Find where the given text appears and provide that cell's center as (X, Y) coordinate. 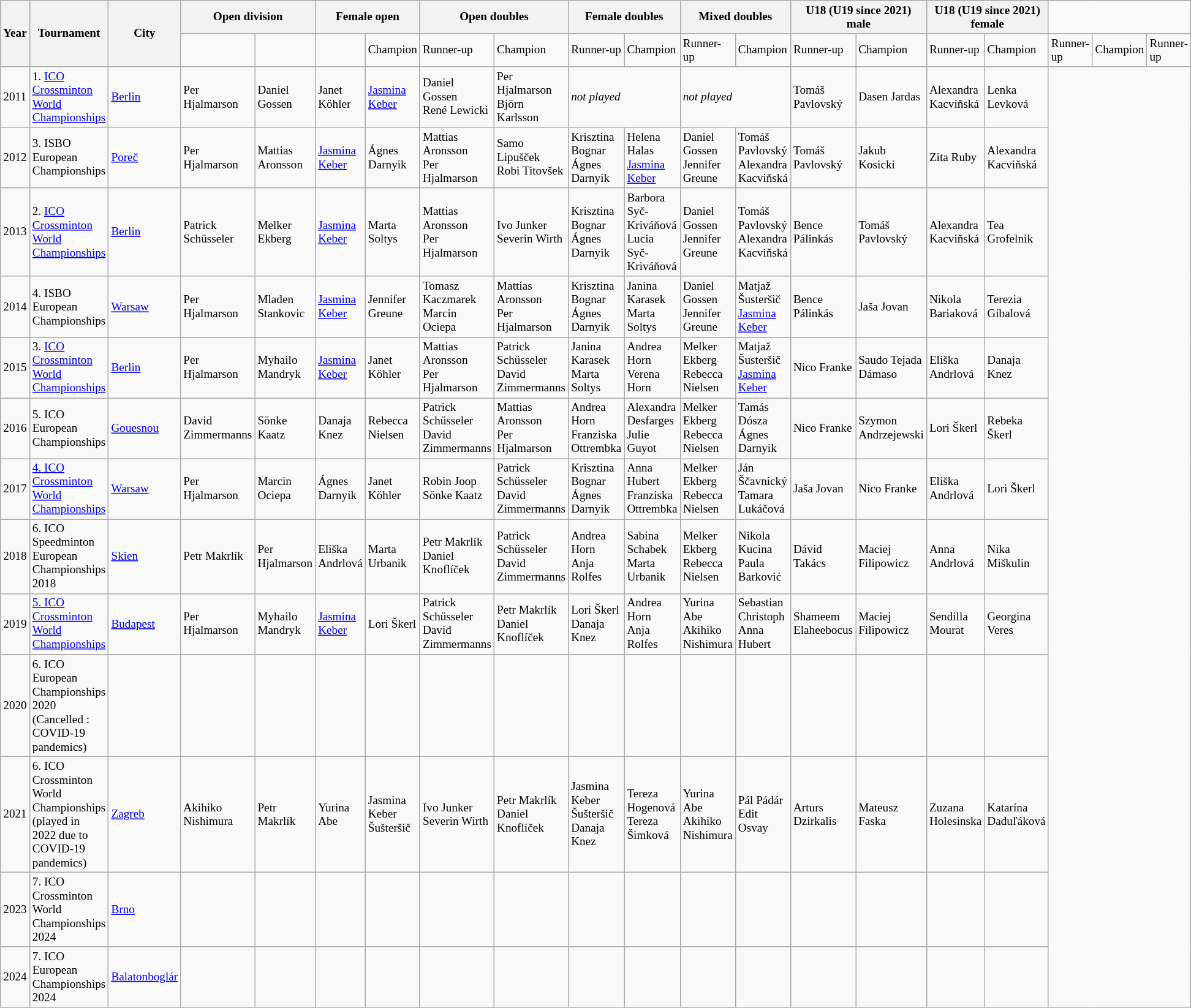
3. ISBO European Championships (69, 158)
Dasen Jardas (891, 97)
2011 (15, 97)
Robin Joop Sönke Kaatz (457, 489)
Andrea Horn Verena Horn (652, 367)
Zita Ruby (955, 158)
Sabina Schabek Marta Urbanik (652, 557)
2018 (15, 557)
Budapest (145, 623)
Andrea Horn Franziska Ottrembka (597, 429)
2015 (15, 367)
Sebastian Christoph Anna Hubert (763, 623)
5. ICO Crossminton World Championships (69, 623)
Per Hjalmarson Björn Karlsson (531, 97)
Year (15, 34)
2017 (15, 489)
7. ICO Crossminton World Championships 2024 (69, 909)
Marcin Ociepa (285, 489)
Arturs Dzirkalis (823, 814)
Barbora Syč-Kriváňová Lucia Syč-Kriváňová (652, 232)
6. ICO Crossminton World Championships (played in 2022 due to COVID-19 pandemics) (69, 814)
Sönke Kaatz (285, 429)
Balatonboglár (145, 977)
Marta Urbanik (392, 557)
Rebeka Škerl (1016, 429)
4. ISBO European Championships (69, 306)
Nikola Bariaková (955, 306)
Helena Halas Jasmina Keber (652, 158)
2014 (15, 306)
Mattias Aronsson (285, 158)
Zagreb (145, 814)
Daniel Gossen René Lewicki (457, 97)
Mixed doubles (735, 17)
City (145, 34)
Nikola Kucina Paula Barković (763, 557)
Lori Škerl Danaja Knez (597, 623)
Pál Pádár Edit Osvay (763, 814)
Mladen Stankovic (285, 306)
Skien (145, 557)
Jakub Kosicki (891, 158)
2. ICO Crossminton World Championships (69, 232)
Jasmina Keber Šušteršič Danaja Knez (597, 814)
Alexandra Desfarges Julie Guyot (652, 429)
Lenka Levková (1016, 97)
Tereza Hogenová Tereza Šimková (652, 814)
2019 (15, 623)
2013 (15, 232)
7. ICO European Championships 2024 (69, 977)
2024 (15, 977)
1. ICO Crossminton World Championships (69, 97)
2020 (15, 705)
3. ICO Crossminton World Championships (69, 367)
Jennifer Greune (392, 306)
Zuzana Holesinska (955, 814)
Yurina Abe (341, 814)
U18 (U19 since 2021) female (988, 17)
Dávid Takács (823, 557)
Daniel Gossen (285, 97)
5. ICO European Championships (69, 429)
Ján Ščavnický Tamara Lukáčová (763, 489)
6. ICO European Championships 2020 (Cancelled : COVID-19 pandemics) (69, 705)
Katarína Daduľáková (1016, 814)
Jasmina Keber Šušteršič (392, 814)
Female open (368, 17)
Akihiko Nishimura (218, 814)
Brno (145, 909)
Tournament (69, 34)
Shameem Elaheebocus (823, 623)
Poreč (145, 158)
Samo Lipušček Robi Titovšek (531, 158)
Saudo Tejada Dámaso (891, 367)
Tamás Dósza Ágnes Darnyik (763, 429)
Gouesnou (145, 429)
Female doubles (624, 17)
Mateusz Faska (891, 814)
Melker Ekberg (285, 232)
U18 (U19 since 2021) male (858, 17)
Nika Miškulin (1016, 557)
2012 (15, 158)
Anna Hubert Franziska Ottrembka (652, 489)
Tea Grofelnik (1016, 232)
Anna Andrlová (955, 557)
Georgina Veres (1016, 623)
Open division (248, 17)
Marta Soltys (392, 232)
2016 (15, 429)
Szymon Andrzejewski (891, 429)
Tomasz Kaczmarek Marcin Ociepa (457, 306)
Open doubles (494, 17)
2021 (15, 814)
2023 (15, 909)
Rebecca Nielsen (392, 429)
Terezia Gibalová (1016, 306)
6. ICO Speedminton European Championships 2018 (69, 557)
Patrick Schüsseler (218, 232)
4. ICO Crossminton World Championships (69, 489)
David Zimmermanns (218, 429)
Sendilla Mourat (955, 623)
